Pinpoint the cell where the given text exists, returning its (x, y) midpoint coordinate. 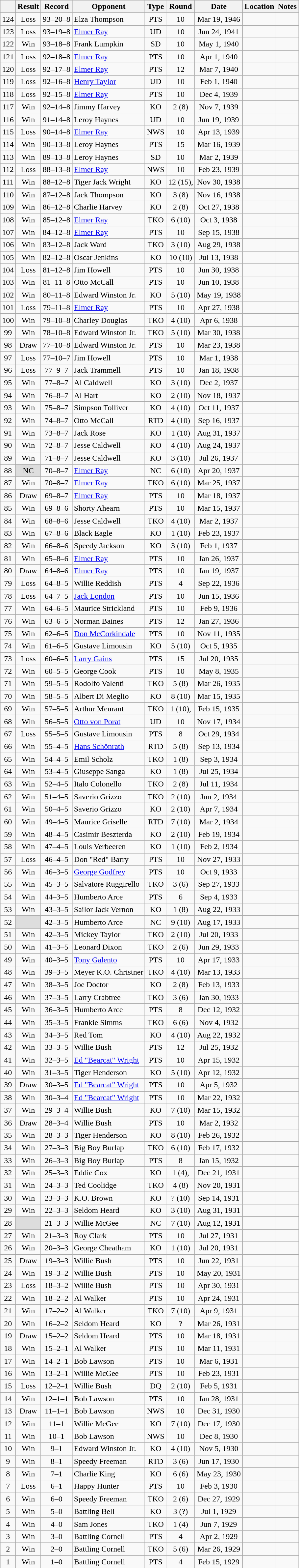
12–2–1 (57, 1386)
73–8–7 (57, 433)
1 (4), (180, 1173)
Feb 19, 1934 (218, 834)
40 (8, 1072)
George Cook (109, 671)
Feb 5, 1931 (218, 1386)
7–1 (57, 1474)
95 (8, 383)
Frankie Simms (109, 1022)
79 (8, 584)
Meyer K.O. Christner (109, 972)
14 (8, 1399)
Mar 11, 1931 (218, 1348)
83–12–8 (57, 245)
69 (8, 709)
52 (8, 922)
10 (10) (180, 257)
Nov 18, 1937 (218, 395)
9 (8, 1461)
68 (8, 721)
Nov 27, 1933 (218, 859)
35 (8, 1135)
64–8–5 (57, 584)
Dec 21, 1931 (218, 1173)
115 (8, 132)
Joe Doctor (109, 985)
44–3–5 (57, 897)
72–8–7 (57, 445)
Nov 16, 1938 (218, 195)
Jun 24, 1941 (218, 32)
Mickey Taylor (109, 934)
66–8–6 (57, 546)
124 (8, 19)
3 (?) (180, 1511)
Black Eagle (109, 533)
52–4–5 (57, 784)
Mar 19, 1946 (218, 19)
24 (8, 1273)
61–6–5 (57, 646)
77–10–8 (57, 345)
Feb 23, 1931 (218, 1374)
80 (8, 571)
33–3–5 (57, 1047)
35–3–5 (57, 1022)
Type (156, 7)
88–13–8 (57, 170)
20 (8, 1323)
Casimir Beszterda (109, 834)
Sep 13, 1934 (218, 746)
40–3–5 (57, 960)
39 (8, 1085)
10–1 (57, 1436)
107 (8, 232)
Feb 17, 1932 (218, 1148)
Oct 9, 1933 (218, 872)
27 (8, 1236)
Date (218, 7)
1 (10), (180, 709)
82–12–8 (57, 257)
90–14–8 (57, 132)
Aug 17, 1933 (218, 922)
49 (8, 960)
? (10) (180, 1198)
44 (8, 1022)
Sep 16, 1937 (218, 420)
Aug 29, 1938 (218, 245)
93–18–8 (57, 44)
Feb 1, 1940 (218, 82)
14–2–1 (57, 1361)
94 (8, 395)
8–1 (57, 1461)
George Cheatham (109, 1248)
88–12–8 (57, 182)
120 (8, 69)
Oct 27, 1938 (218, 207)
114 (8, 144)
May 20, 1931 (218, 1273)
Oct 5, 1935 (218, 646)
Sep 22, 1936 (218, 584)
Albert Di Meglio (109, 696)
21 (8, 1311)
74–8–7 (57, 420)
Apr 12, 1932 (218, 1072)
Mar 15, 1932 (218, 1110)
68–8–6 (57, 521)
93–20–8 (57, 19)
Elza Thompson (109, 19)
122 (8, 44)
Dec 17, 1930 (218, 1424)
103 (8, 282)
78 (8, 596)
28 (8, 1223)
62 (8, 797)
92–16–8 (57, 82)
Sailor Jack Vernon (109, 909)
May 1, 1940 (218, 44)
1–0 (57, 1561)
Happy Hunter (109, 1486)
91 (8, 433)
55–4–5 (57, 746)
56 (8, 872)
Jun 15, 1936 (218, 596)
Ted Coolidge (109, 1185)
57 (8, 859)
Al Hart (109, 395)
Sep 15, 1938 (218, 232)
58 (8, 847)
Frank Lumpkin (109, 44)
5 (8, 1511)
Jan 30, 1933 (218, 997)
34 (8, 1148)
55–5–5 (57, 734)
Feb 23, 1939 (218, 170)
16 (8, 1374)
9–1 (57, 1449)
Feb 3, 1930 (218, 1486)
Apr 5, 1932 (218, 1085)
Jun 17, 1930 (218, 1461)
Jack Rose (109, 433)
90–13–8 (57, 144)
93–19–8 (57, 32)
11–1–1 (57, 1411)
13 (8, 1411)
Mar 22, 1932 (218, 1098)
Feb 26, 1932 (218, 1135)
12–1–1 (57, 1399)
Apr 17, 1933 (218, 960)
Tony Galento (109, 960)
18–3–2 (57, 1286)
George Godfrey (109, 872)
Feb 9, 1936 (218, 609)
112 (8, 170)
79–10–8 (57, 320)
53–4–5 (57, 772)
30–3–4 (57, 1098)
Apr 7, 1934 (218, 809)
121 (8, 57)
Henry Taylor (109, 82)
65 (8, 759)
Jan 28, 1931 (218, 1399)
100 (8, 320)
116 (8, 119)
Mar 2, 1937 (218, 521)
Apr 24, 1931 (218, 1298)
Dec 4, 1939 (218, 94)
Mar 16, 1939 (218, 144)
36 (8, 1123)
111 (8, 182)
Apr 15, 1932 (218, 1060)
Jan 15, 1932 (218, 1160)
47–4–5 (57, 847)
70 (8, 696)
Don "Red" Barry (109, 859)
78–10–8 (57, 332)
Jun 7, 1929 (218, 1524)
38–3–5 (57, 985)
17–2–2 (57, 1311)
Battling Bell (109, 1511)
Sep 4, 1933 (218, 897)
Nov 11, 1935 (218, 634)
77–10–7 (57, 357)
109 (8, 207)
89 (8, 458)
50 (8, 947)
Location (259, 7)
Charley Douglas (109, 320)
50–4–5 (57, 809)
75 (8, 634)
25 (8, 1261)
Jun 22, 1931 (218, 1261)
92–18–8 (57, 57)
DQ (156, 1386)
May 23, 1930 (218, 1474)
92–17–8 (57, 69)
45–3–5 (57, 884)
Jun 2, 1934 (218, 797)
Eddie Cox (109, 1173)
48 (8, 972)
Arthur Meurant (109, 709)
82 (8, 546)
99 (8, 332)
Dec 8, 1930 (218, 1436)
3 (8) (180, 195)
71 (8, 684)
Sam Jones (109, 1524)
4–0 (57, 1524)
113 (8, 157)
46–3–5 (57, 872)
54 (8, 897)
77–9–7 (57, 370)
25–3–3 (57, 1173)
Mar 25, 1937 (218, 483)
Jack London (109, 596)
49–4–5 (57, 822)
Mar 26, 1931 (218, 1323)
Jul 13, 1938 (218, 257)
86 (8, 496)
18 (8, 1348)
118 (8, 94)
Nov 20, 1931 (218, 1185)
34–3–5 (57, 1035)
6–0 (57, 1499)
64–7–5 (57, 596)
Oscar Jenkins (109, 257)
48–4–5 (57, 834)
Apr 13, 1939 (218, 132)
104 (8, 270)
76 (8, 621)
Leonard Dixon (109, 947)
Opponent (109, 7)
32–3–5 (57, 1060)
6–1 (57, 1486)
Speedy Jackson (109, 546)
31–3–5 (57, 1072)
7 (8, 1486)
74 (8, 646)
Oct 11, 1937 (218, 408)
12 (15), (180, 182)
Don McCorkindale (109, 634)
41 (8, 1060)
Giuseppe Sanga (109, 772)
33 (8, 1160)
Aug 31, 1931 (218, 1211)
Sep 14, 1931 (218, 1198)
46 (8, 997)
Jan 27, 1936 (218, 621)
1 (8, 1561)
Maurice Strickland (109, 609)
43 (8, 1035)
Jun 30, 1938 (218, 270)
11–1 (57, 1424)
Mar 15, 1937 (218, 508)
Jan 18, 1938 (218, 370)
19–3–2 (57, 1273)
41–3–5 (57, 947)
9 (10) (180, 922)
26–3–3 (57, 1160)
Apr 6, 1938 (218, 320)
Nov 7, 1939 (218, 107)
23 (8, 1286)
Jul 20, 1931 (218, 1248)
55 (8, 884)
Maurice Griselle (109, 822)
Rodolfo Valenti (109, 684)
56–5–5 (57, 721)
May 8, 1935 (218, 671)
Feb 23, 1937 (218, 533)
64–8–6 (57, 571)
Jack Trammell (109, 370)
29 (8, 1211)
77 (8, 609)
Al Caldwell (109, 383)
63–6–5 (57, 621)
47 (8, 985)
Jul 25, 1934 (218, 772)
Mar 18, 1937 (218, 496)
37–3–5 (57, 997)
81–12–8 (57, 270)
51–4–5 (57, 797)
38 (8, 1098)
60 (8, 822)
87 (8, 483)
Nov 5, 1930 (218, 1449)
Jimmy Harvey (109, 107)
64 (8, 772)
Emil Scholz (109, 759)
22–3–3 (57, 1211)
24–3–3 (57, 1185)
Jun 29, 1933 (218, 947)
Larry Gains (109, 659)
Jack Ward (109, 245)
Mar 6, 1931 (218, 1361)
81 (8, 558)
37 (8, 1110)
Feb 13, 1933 (218, 985)
105 (8, 257)
51 (8, 934)
88 (8, 470)
60–5–5 (57, 671)
Oct 3, 1938 (218, 220)
91–14–8 (57, 119)
117 (8, 107)
106 (8, 245)
Sep 27, 1933 (218, 884)
29–3–4 (57, 1110)
63 (8, 784)
20–3–3 (57, 1248)
79–11–8 (57, 307)
Jul 11, 1934 (218, 784)
Apr 20, 1937 (218, 470)
Notes (287, 7)
Mar 26, 1935 (218, 684)
Sep 3, 1934 (218, 759)
59–5–5 (57, 684)
Roy Clark (109, 1236)
Nov 30, 1938 (218, 182)
45 (8, 1010)
31 (8, 1185)
67 (8, 734)
Mar 30, 1938 (218, 332)
Feb 15, 1935 (218, 709)
Aug 22, 1933 (218, 909)
16–2–2 (57, 1323)
58–5–5 (57, 696)
Apr 9, 1931 (218, 1311)
Apr 1, 1940 (218, 57)
Mar 26, 1929 (218, 1549)
30–3–5 (57, 1085)
80–11–8 (57, 295)
Charlie King (109, 1474)
87–12–8 (57, 195)
Aug 22, 1932 (218, 1035)
Mar 7, 1940 (218, 69)
Jun 19, 1939 (218, 119)
Louis Verbeeren (109, 847)
Round (180, 7)
Jul 25, 1932 (218, 1047)
76–8–7 (57, 395)
98 (8, 345)
69–8–6 (57, 508)
90 (8, 445)
73 (8, 659)
30 (8, 1198)
15–2–2 (57, 1336)
62–6–5 (57, 634)
123 (8, 32)
Simpson Tolliver (109, 408)
Jul 1, 1929 (218, 1511)
Jan 26, 1937 (218, 558)
13–2–1 (57, 1374)
Nov 17, 1934 (218, 721)
Larry Crabtree (109, 997)
May 19, 1938 (218, 295)
39–3–5 (57, 972)
Jul 20, 1933 (218, 934)
Jan 19, 1937 (218, 571)
102 (8, 295)
Jul 26, 1937 (218, 458)
Tiger Jack Wright (109, 182)
66 (8, 746)
Apr 30, 1931 (218, 1286)
83 (8, 533)
69–8–7 (57, 496)
Charlie Harvey (109, 207)
Norman Baines (109, 621)
Dec 31, 1930 (218, 1411)
Feb 2, 1934 (218, 847)
81–11–8 (57, 282)
97 (8, 357)
89–13–8 (57, 157)
? (180, 1323)
19 (8, 1336)
64–6–5 (57, 609)
Jun 10, 1938 (218, 282)
59 (8, 834)
5–0 (57, 1511)
61 (8, 809)
108 (8, 220)
28–3–4 (57, 1123)
110 (8, 195)
Mar 23, 1938 (218, 345)
K.O. Brown (109, 1198)
Mar 13, 1933 (218, 972)
27–3–3 (57, 1148)
Willie Reddish (109, 584)
84–12–8 (57, 232)
101 (8, 307)
Nov 4, 1932 (218, 1022)
Result (28, 7)
32 (8, 1173)
5 (6) (180, 1549)
75–8–7 (57, 408)
Salvatore Ruggirello (109, 884)
Apr 2, 1929 (218, 1536)
Jul 27, 1931 (218, 1236)
2–0 (57, 1549)
Apr 27, 1938 (218, 307)
92–15–8 (57, 94)
Aug 24, 1937 (218, 445)
Otto von Porat (109, 721)
72 (8, 671)
Mar 2, 1939 (218, 157)
77–8–7 (57, 383)
3 (8, 1536)
Mar 1, 1938 (218, 357)
Hans Schönrath (109, 746)
54–4–5 (57, 759)
93 (8, 408)
84 (8, 521)
96 (8, 370)
43–3–5 (57, 909)
2 (8, 1549)
Dec 2, 1937 (218, 383)
26 (8, 1248)
71–8–7 (57, 458)
Aug 31, 1937 (218, 433)
92 (8, 420)
65–8–6 (57, 558)
Aug 12, 1931 (218, 1223)
Mar 18, 1931 (218, 1336)
119 (8, 82)
Jul 20, 1935 (218, 659)
67–8–6 (57, 533)
92–14–8 (57, 107)
Dec 27, 1929 (218, 1499)
23–3–3 (57, 1198)
Feb 15, 1929 (218, 1561)
57–5–5 (57, 709)
60–6–5 (57, 659)
53 (8, 909)
85 (8, 508)
42 (8, 1047)
Dec 12, 1932 (218, 1010)
Shorty Ahearn (109, 508)
36–3–5 (57, 1010)
15–2–1 (57, 1348)
46–4–5 (57, 859)
17 (8, 1361)
Red Tom (109, 1035)
Mar 15, 1935 (218, 696)
11 (8, 1436)
Mar 2, 1932 (218, 1123)
22 (8, 1298)
28–3–3 (57, 1135)
85–12–8 (57, 220)
Record (57, 7)
Feb 1, 1937 (218, 546)
18–2–2 (57, 1298)
Oct 29, 1934 (218, 734)
86–12–8 (57, 207)
Jack Thompson (109, 195)
3–0 (57, 1536)
Mar 2, 1934 (218, 822)
4 (8) (180, 1185)
19–3–3 (57, 1261)
Italo Colonello (109, 784)
1 (4) (180, 1524)
